Return the [x, y] coordinate for the center point of the cell that contains the specified text.  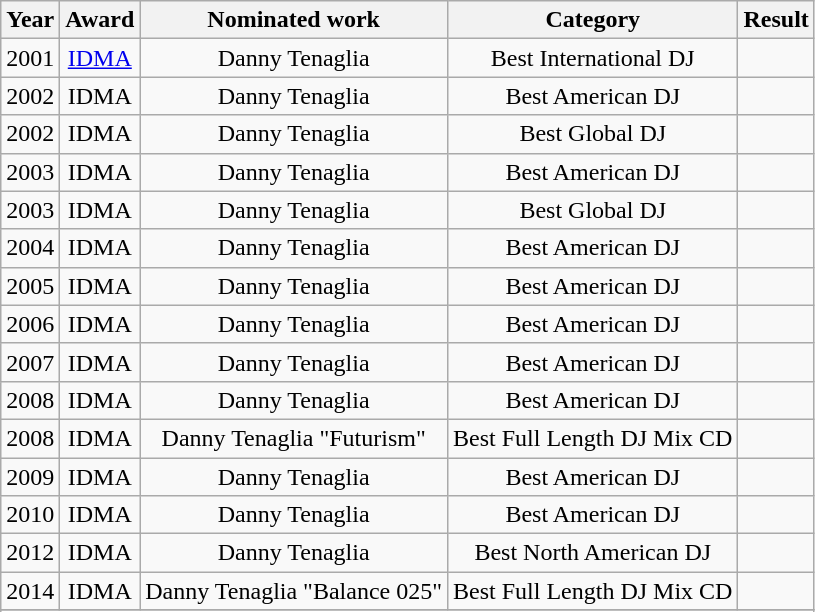
2014 [30, 591]
2012 [30, 553]
2005 [30, 286]
Award [100, 20]
2006 [30, 324]
Category [593, 20]
2001 [30, 58]
2004 [30, 248]
2009 [30, 477]
2007 [30, 362]
Best North American DJ [593, 553]
Best International DJ [593, 58]
Result [776, 20]
Nominated work [294, 20]
2010 [30, 515]
Danny Tenaglia "Futurism" [294, 438]
Danny Tenaglia "Balance 025" [294, 591]
Year [30, 20]
